Return (X, Y) of the center of cell containing provided text 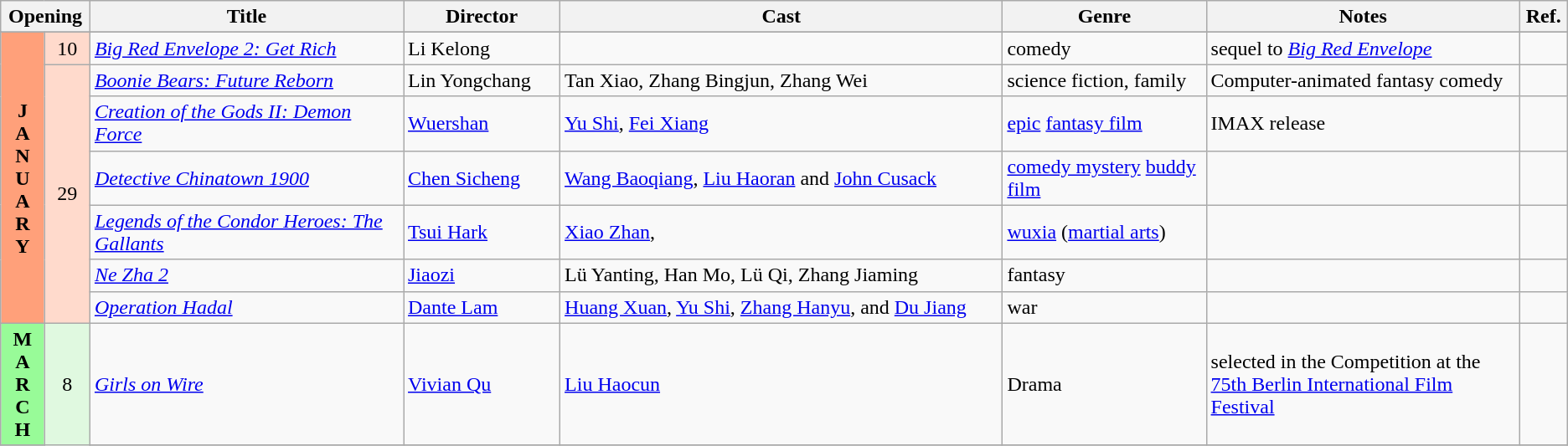
Detective Chinatown 1900 (246, 177)
Ne Zha 2 (246, 275)
Girls on Wire (246, 384)
comedy (1104, 49)
Computer-animated fantasy comedy (1363, 80)
Cast (781, 17)
Lü Yanting, Han Mo, Lü Qi, Zhang Jiaming (781, 275)
Creation of the Gods II: Demon Force (246, 124)
8 (67, 384)
Tsui Hark (482, 233)
Notes (1363, 17)
Boonie Bears: Future Reborn (246, 80)
Xiao Zhan, (781, 233)
MARCH (23, 384)
Chen Sicheng (482, 177)
Dante Lam (482, 307)
science fiction, family (1104, 80)
JANUARY (23, 177)
sequel to Big Red Envelope (1363, 49)
Big Red Envelope 2: Get Rich (246, 49)
wuxia (martial arts) (1104, 233)
comedy mystery buddy film (1104, 177)
Vivian Qu (482, 384)
epic fantasy film (1104, 124)
Drama (1104, 384)
Legends of the Condor Heroes: The Gallants (246, 233)
Opening (45, 17)
selected in the Competition at the 75th Berlin International Film Festival (1363, 384)
Jiaozi (482, 275)
IMAX release (1363, 124)
Wuershan (482, 124)
war (1104, 307)
Wang Baoqiang, Liu Haoran and John Cusack (781, 177)
Genre (1104, 17)
Title (246, 17)
fantasy (1104, 275)
Director (482, 17)
Yu Shi, Fei Xiang (781, 124)
Liu Haocun (781, 384)
Tan Xiao, Zhang Bingjun, Zhang Wei (781, 80)
Operation Hadal (246, 307)
Huang Xuan, Yu Shi, Zhang Hanyu, and Du Jiang (781, 307)
10 (67, 49)
29 (67, 194)
Li Kelong (482, 49)
Lin Yongchang (482, 80)
Ref. (1543, 17)
